Search for the cell housing the specified text and yield its (x, y) center coordinate. 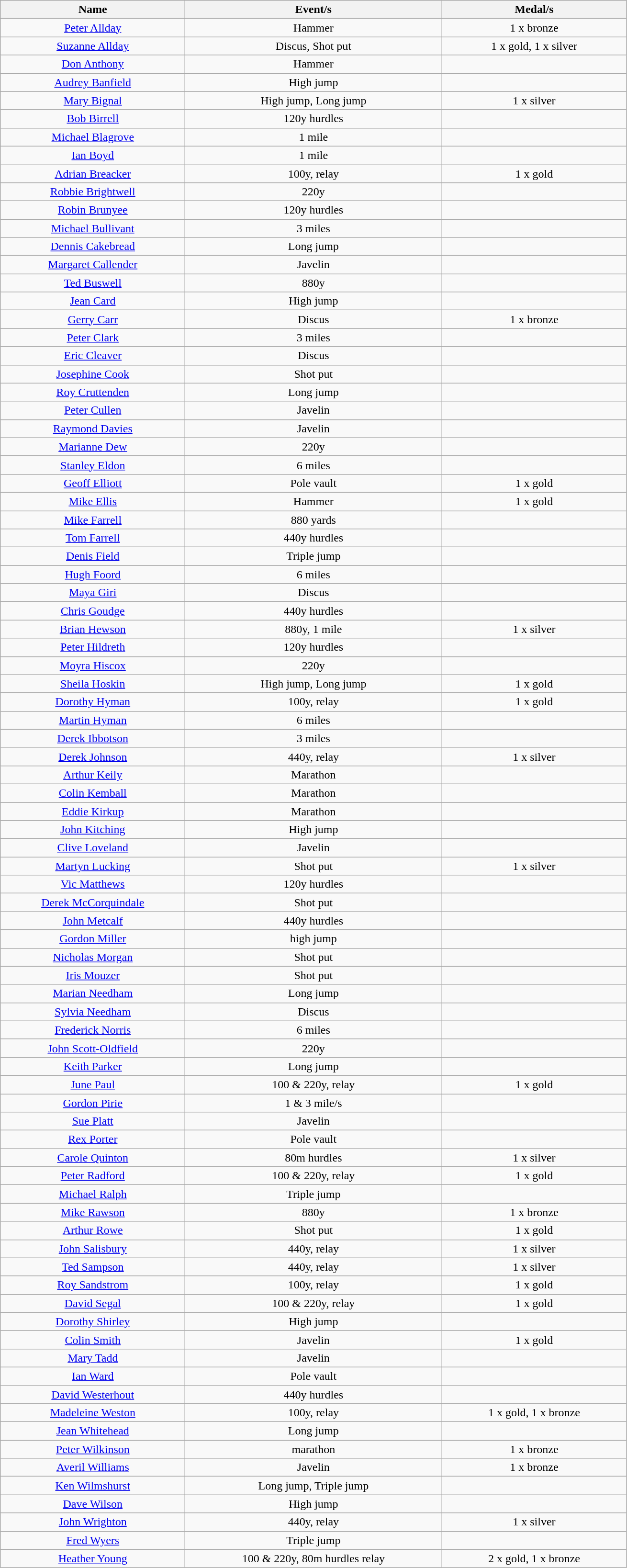
Michael Blagrove (93, 137)
John Metcalf (93, 921)
Robbie Brightwell (93, 192)
Heather Young (93, 1558)
John Scott-Oldfield (93, 1048)
Colin Kemball (93, 793)
1 x gold, 1 x silver (534, 46)
Robin Brunyee (93, 210)
Dorothy Shirley (93, 1321)
Bob Birrell (93, 119)
Audrey Banfield (93, 82)
high jump (313, 939)
Ian Ward (93, 1376)
Averil Williams (93, 1467)
Sheila Hoskin (93, 684)
Derek Johnson (93, 756)
Ted Buswell (93, 283)
Marian Needham (93, 993)
Jean Whitehead (93, 1431)
Geoff Elliott (93, 483)
Moyra Hiscox (93, 666)
John Wrighton (93, 1522)
Michael Bullivant (93, 228)
Event/s (313, 10)
Stanley Eldon (93, 465)
Fred Wyers (93, 1540)
2 x gold, 1 x bronze (534, 1558)
Peter Hildreth (93, 647)
Dorothy Hyman (93, 702)
Sue Platt (93, 1121)
1 x gold, 1 x bronze (534, 1413)
Colin Smith (93, 1340)
Margaret Callender (93, 265)
Mike Ellis (93, 501)
Martyn Lucking (93, 866)
Suzanne Allday (93, 46)
Rex Porter (93, 1139)
Peter Clark (93, 338)
Iris Mouzer (93, 975)
Jean Card (93, 301)
Clive Loveland (93, 848)
Adrian Breacker (93, 173)
Gordon Miller (93, 939)
Roy Cruttenden (93, 392)
Sylvia Needham (93, 1012)
Josephine Cook (93, 374)
Hugh Foord (93, 575)
80m hurdles (313, 1158)
David Westerhout (93, 1395)
Mary Bignal (93, 101)
John Kitching (93, 830)
Arthur Keily (93, 775)
Gordon Pirie (93, 1103)
Nicholas Morgan (93, 957)
Madeleine Weston (93, 1413)
Peter Wilkinson (93, 1449)
marathon (313, 1449)
June Paul (93, 1084)
Carole Quinton (93, 1158)
Discus, Shot put (313, 46)
Keith Parker (93, 1066)
Raymond Davies (93, 429)
Don Anthony (93, 64)
Denis Field (93, 556)
Derek McCorquindale (93, 902)
1 & 3 mile/s (313, 1103)
Brian Hewson (93, 629)
Dennis Cakebread (93, 247)
Peter Radford (93, 1176)
Vic Matthews (93, 884)
Marianne Dew (93, 447)
Eric Cleaver (93, 356)
Medal/s (534, 10)
Tom Farrell (93, 538)
David Segal (93, 1303)
Mary Tadd (93, 1358)
Mike Farrell (93, 519)
Martin Hyman (93, 720)
880y, 1 mile (313, 629)
Roy Sandstrom (93, 1285)
Michael Ralph (93, 1194)
Maya Giri (93, 593)
100 & 220y, 80m hurdles relay (313, 1558)
Ted Sampson (93, 1267)
Derek Ibbotson (93, 738)
Arthur Rowe (93, 1230)
Eddie Kirkup (93, 812)
Mike Rawson (93, 1212)
Peter Cullen (93, 410)
Name (93, 10)
Ian Boyd (93, 155)
Dave Wilson (93, 1504)
Frederick Norris (93, 1030)
Gerry Carr (93, 319)
Chris Goudge (93, 611)
John Salisbury (93, 1249)
Ken Wilmshurst (93, 1486)
Peter Allday (93, 28)
Long jump, Triple jump (313, 1486)
880 yards (313, 519)
